Pinpoint the cell where the given text exists, returning its (x, y) midpoint coordinate. 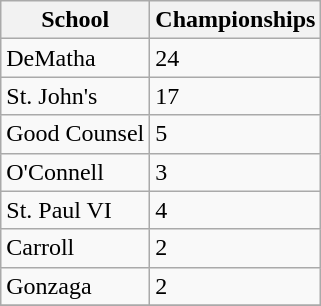
DeMatha (76, 58)
St. John's (76, 96)
Gonzaga (76, 286)
Good Counsel (76, 134)
Carroll (76, 248)
3 (236, 172)
Championships (236, 20)
17 (236, 96)
4 (236, 210)
O'Connell (76, 172)
24 (236, 58)
School (76, 20)
5 (236, 134)
St. Paul VI (76, 210)
